From the cell containing the given text, extract its center point as [x, y] coordinate. 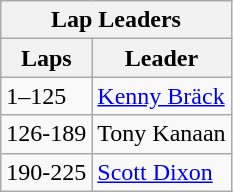
Laps [46, 58]
190-225 [46, 172]
Lap Leaders [116, 20]
Kenny Bräck [162, 96]
Scott Dixon [162, 172]
Tony Kanaan [162, 134]
126-189 [46, 134]
1–125 [46, 96]
Leader [162, 58]
